Identify which cell holds the provided text, then report its [x, y] central coordinate. 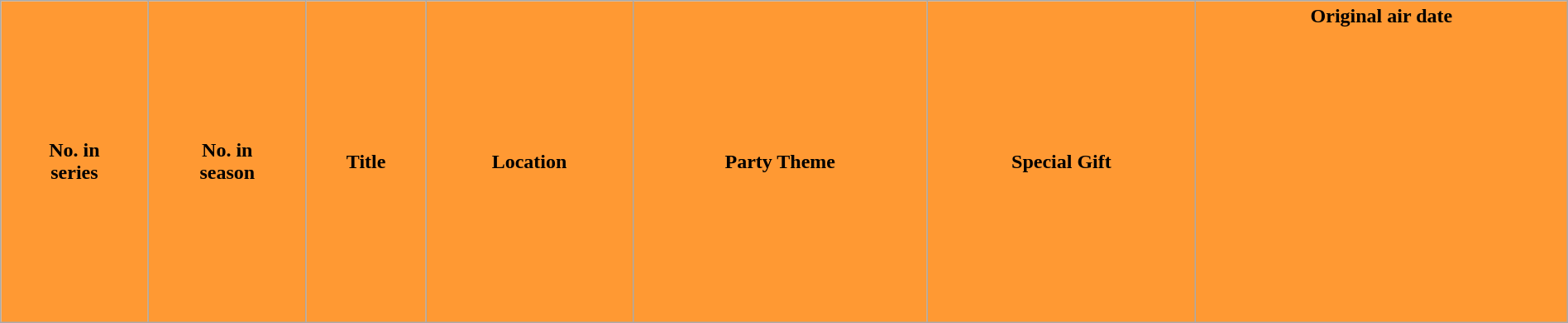
Party Theme [780, 162]
Original air date [1382, 162]
Title [366, 162]
Location [529, 162]
No. inseason [227, 162]
No. inseries [74, 162]
Special Gift [1061, 162]
